From the cell containing the given text, extract its center point as [X, Y] coordinate. 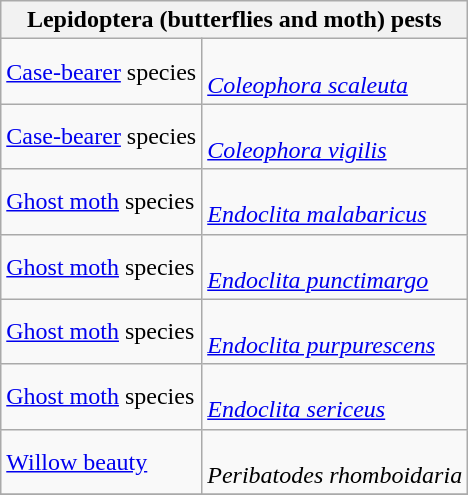
Willow beauty [102, 462]
Endoclita purpurescens [335, 332]
Endoclita sericeus [335, 396]
Endoclita punctimargo [335, 266]
Coleophora scaleuta [335, 72]
Endoclita malabaricus [335, 202]
Lepidoptera (butterflies and moth) pests [234, 20]
Peribatodes rhomboidaria [335, 462]
Coleophora vigilis [335, 136]
